Identify which cell holds the provided text, then report its (X, Y) central coordinate. 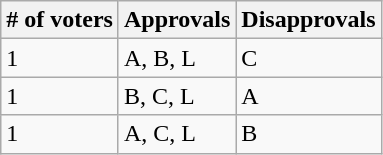
Approvals (176, 20)
A, C, L (176, 134)
B (308, 134)
# of voters (60, 20)
A (308, 96)
B, C, L (176, 96)
A, B, L (176, 58)
Disapprovals (308, 20)
C (308, 58)
